For the text-containing cell, return its midpoint in (X, Y) coordinate format. 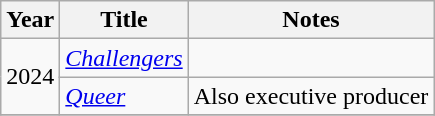
Title (124, 20)
2024 (30, 77)
Also executive producer (311, 96)
Notes (311, 20)
Year (30, 20)
Queer (124, 96)
Challengers (124, 58)
